From the cell containing the given text, extract its center point as [x, y] coordinate. 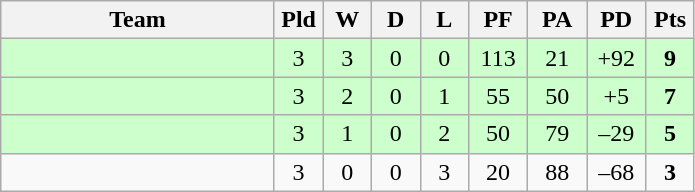
7 [670, 96]
PD [616, 20]
88 [558, 172]
–68 [616, 172]
PF [498, 20]
9 [670, 58]
Pts [670, 20]
Pld [298, 20]
D [396, 20]
W [348, 20]
PA [558, 20]
113 [498, 58]
–29 [616, 134]
21 [558, 58]
L [444, 20]
5 [670, 134]
+92 [616, 58]
79 [558, 134]
Team [138, 20]
55 [498, 96]
+5 [616, 96]
20 [498, 172]
